Pinpoint the cell where the given text exists, returning its (x, y) midpoint coordinate. 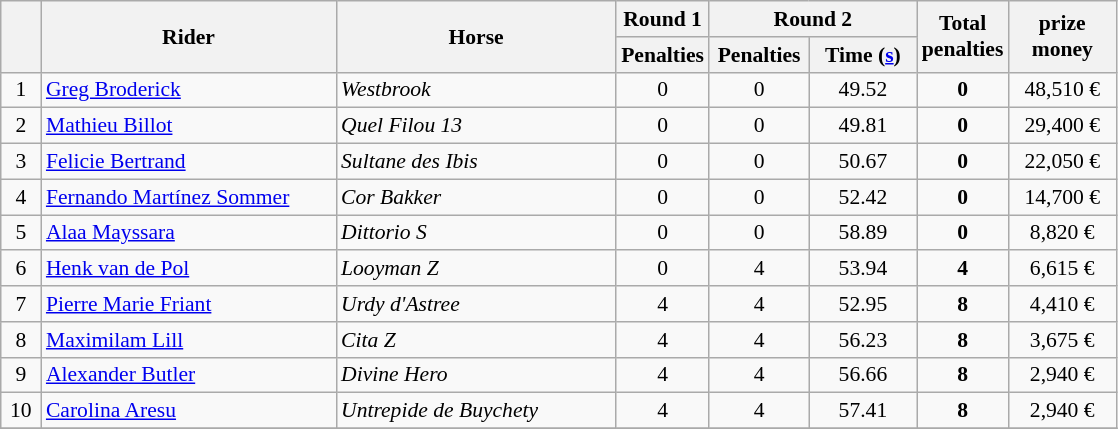
prizemoney (1062, 36)
Sultane des Ibis (476, 162)
14,700 € (1062, 197)
Time (s) (863, 55)
7 (21, 304)
6,615 € (1062, 269)
Alexander Butler (188, 375)
48,510 € (1062, 90)
56.66 (863, 375)
52.42 (863, 197)
52.95 (863, 304)
Pierre Marie Friant (188, 304)
Cita Z (476, 340)
2 (21, 126)
Quel Filou 13 (476, 126)
8,820 € (1062, 233)
Carolina Aresu (188, 411)
Urdy d'Astree (476, 304)
Untrepide de Buychety (476, 411)
Cor Bakker (476, 197)
Mathieu Billot (188, 126)
56.23 (863, 340)
1 (21, 90)
Fernando Martínez Sommer (188, 197)
22,050 € (1062, 162)
58.89 (863, 233)
50.67 (863, 162)
9 (21, 375)
Westbrook (476, 90)
49.52 (863, 90)
3,675 € (1062, 340)
29,400 € (1062, 126)
Felicie Bertrand (188, 162)
6 (21, 269)
53.94 (863, 269)
Henk van de Pol (188, 269)
4,410 € (1062, 304)
Totalpenalties (963, 36)
57.41 (863, 411)
49.81 (863, 126)
Maximilam Lill (188, 340)
Divine Hero (476, 375)
Looyman Z (476, 269)
Round 2 (813, 19)
Alaa Mayssara (188, 233)
Rider (188, 36)
3 (21, 162)
Horse (476, 36)
10 (21, 411)
5 (21, 233)
Round 1 (662, 19)
Dittorio S (476, 233)
Greg Broderick (188, 90)
